Return [x, y] of the center of cell containing provided text 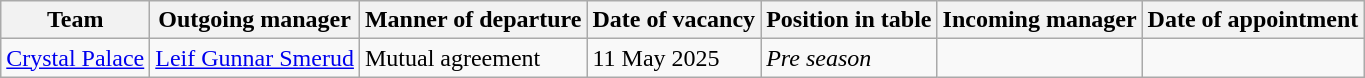
Incoming manager [1040, 20]
Team [76, 20]
Date of vacancy [674, 20]
Date of appointment [1253, 20]
Position in table [849, 20]
Crystal Palace [76, 58]
Manner of departure [472, 20]
Leif Gunnar Smerud [255, 58]
11 May 2025 [674, 58]
Mutual agreement [472, 58]
Outgoing manager [255, 20]
Pre season [849, 58]
